Find where the given text appears and provide that cell's center as [x, y] coordinate. 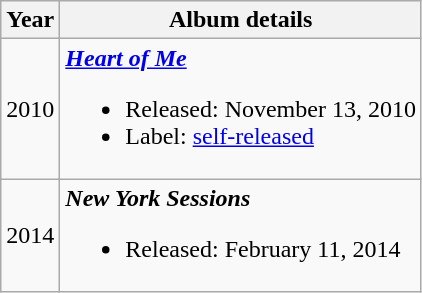
2010 [30, 109]
2014 [30, 236]
Album details [241, 20]
New York SessionsReleased: February 11, 2014 [241, 236]
Heart of MeReleased: November 13, 2010Label: self-released [241, 109]
Year [30, 20]
